Search for the cell housing the specified text and yield its (X, Y) center coordinate. 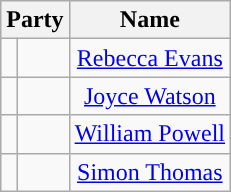
Rebecca Evans (150, 58)
Party (35, 20)
William Powell (150, 134)
Simon Thomas (150, 172)
Joyce Watson (150, 96)
Name (150, 20)
